Capture the cell that displays the provided text and extract its [X, Y] central coordinate. 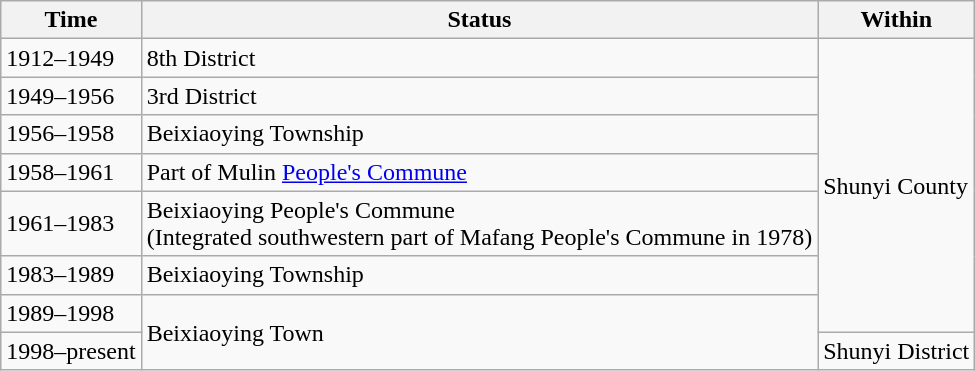
Beixiaoying People's Commune(Integrated southwestern part of Mafang People's Commune in 1978) [480, 224]
Shunyi County [896, 186]
1983–1989 [71, 275]
1912–1949 [71, 58]
Part of Mulin People's Commune [480, 172]
Within [896, 20]
Status [480, 20]
1956–1958 [71, 134]
Time [71, 20]
1998–present [71, 351]
3rd District [480, 96]
1949–1956 [71, 96]
Beixiaoying Town [480, 332]
8th District [480, 58]
1961–1983 [71, 224]
Shunyi District [896, 351]
1958–1961 [71, 172]
1989–1998 [71, 313]
